Detect which cell encompasses the target text, then output its (x, y) center coordinate. 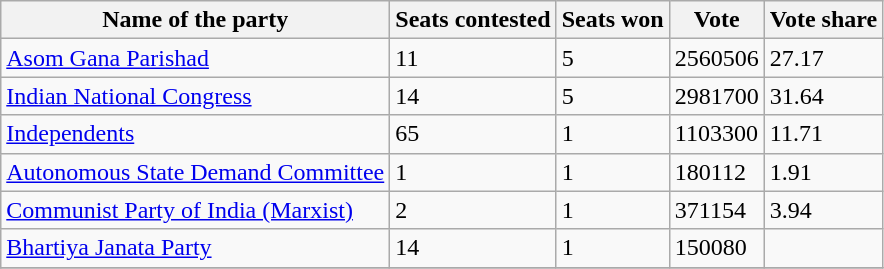
1.91 (823, 172)
Communist Party of India (Marxist) (196, 210)
2560506 (716, 58)
180112 (716, 172)
11.71 (823, 134)
1103300 (716, 134)
2 (473, 210)
Indian National Congress (196, 96)
Bhartiya Janata Party (196, 248)
Vote share (823, 20)
Seats contested (473, 20)
Seats won (612, 20)
Autonomous State Demand Committee (196, 172)
2981700 (716, 96)
11 (473, 58)
3.94 (823, 210)
27.17 (823, 58)
Asom Gana Parishad (196, 58)
31.64 (823, 96)
Name of the party (196, 20)
150080 (716, 248)
371154 (716, 210)
65 (473, 134)
Independents (196, 134)
Vote (716, 20)
